Locate the cell with the specified text and output its [x, y] center coordinate. 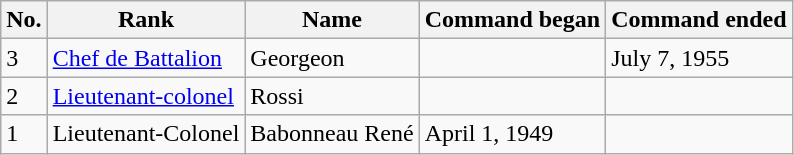
Lieutenant-colonel [146, 96]
July 7, 1955 [699, 58]
Georgeon [332, 58]
Lieutenant-Colonel [146, 134]
Command ended [699, 20]
2 [24, 96]
Chef de Battalion [146, 58]
Command began [512, 20]
3 [24, 58]
No. [24, 20]
Name [332, 20]
1 [24, 134]
Rossi [332, 96]
Babonneau René [332, 134]
Rank [146, 20]
April 1, 1949 [512, 134]
